Extract the [x, y] coordinate from the center of the cell holding the provided text.  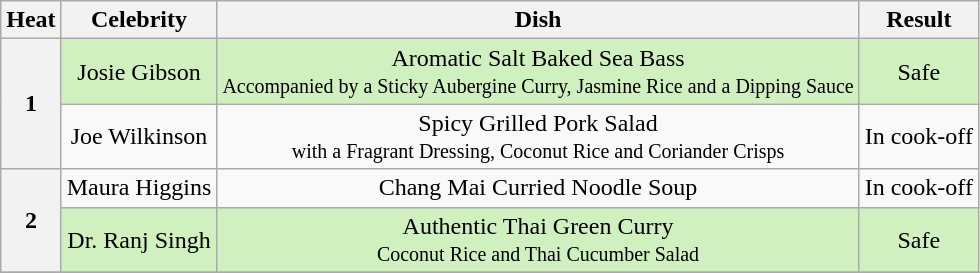
Heat [31, 20]
2 [31, 220]
1 [31, 104]
Dr. Ranj Singh [139, 240]
Maura Higgins [139, 188]
Josie Gibson [139, 72]
Aromatic Salt Baked Sea BassAccompanied by a Sticky Aubergine Curry, Jasmine Rice and a Dipping Sauce [538, 72]
Celebrity [139, 20]
Chang Mai Curried Noodle Soup [538, 188]
Joe Wilkinson [139, 136]
Dish [538, 20]
Authentic Thai Green CurryCoconut Rice and Thai Cucumber Salad [538, 240]
Spicy Grilled Pork Saladwith a Fragrant Dressing, Coconut Rice and Coriander Crisps [538, 136]
Result [918, 20]
